Scan for the cell matching the given text and deliver its [X, Y] coordinate at center. 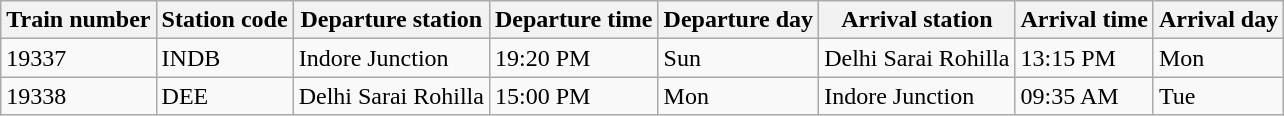
DEE [224, 96]
Arrival station [917, 20]
13:15 PM [1084, 58]
Tue [1218, 96]
Arrival day [1218, 20]
19337 [78, 58]
15:00 PM [574, 96]
Departure day [738, 20]
19:20 PM [574, 58]
Train number [78, 20]
Sun [738, 58]
09:35 AM [1084, 96]
19338 [78, 96]
INDB [224, 58]
Arrival time [1084, 20]
Departure time [574, 20]
Departure station [391, 20]
Station code [224, 20]
